Pinpoint the cell where the given text exists, returning its [X, Y] midpoint coordinate. 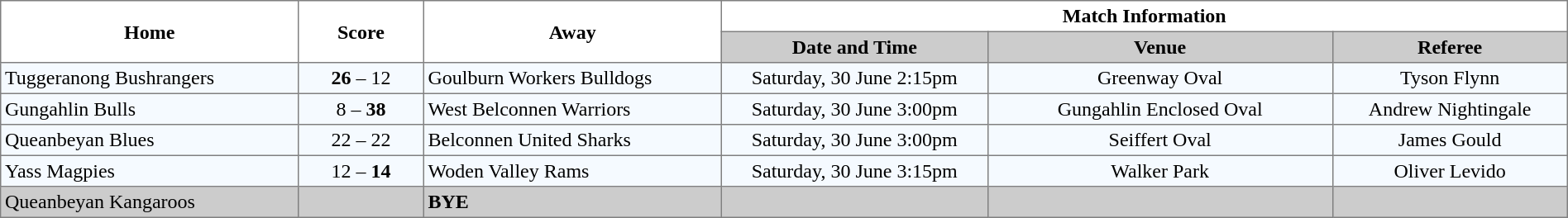
Queanbeyan Kangaroos [150, 202]
Queanbeyan Blues [150, 140]
Seiffert Oval [1159, 140]
Andrew Nightingale [1450, 109]
Tuggeranong Bushrangers [150, 78]
Woden Valley Rams [572, 171]
Venue [1159, 47]
Goulburn Workers Bulldogs [572, 78]
Gungahlin Bulls [150, 109]
26 – 12 [361, 78]
Saturday, 30 June 2:15pm [854, 78]
Referee [1450, 47]
Greenway Oval [1159, 78]
Away [572, 31]
Home [150, 31]
Tyson Flynn [1450, 78]
Oliver Levido [1450, 171]
BYE [572, 202]
Gungahlin Enclosed Oval [1159, 109]
Match Information [1145, 17]
22 – 22 [361, 140]
Walker Park [1159, 171]
Yass Magpies [150, 171]
West Belconnen Warriors [572, 109]
James Gould [1450, 140]
8 – 38 [361, 109]
Score [361, 31]
Saturday, 30 June 3:15pm [854, 171]
12 – 14 [361, 171]
Belconnen United Sharks [572, 140]
Date and Time [854, 47]
